Scan for the cell matching the given text and deliver its (X, Y) coordinate at center. 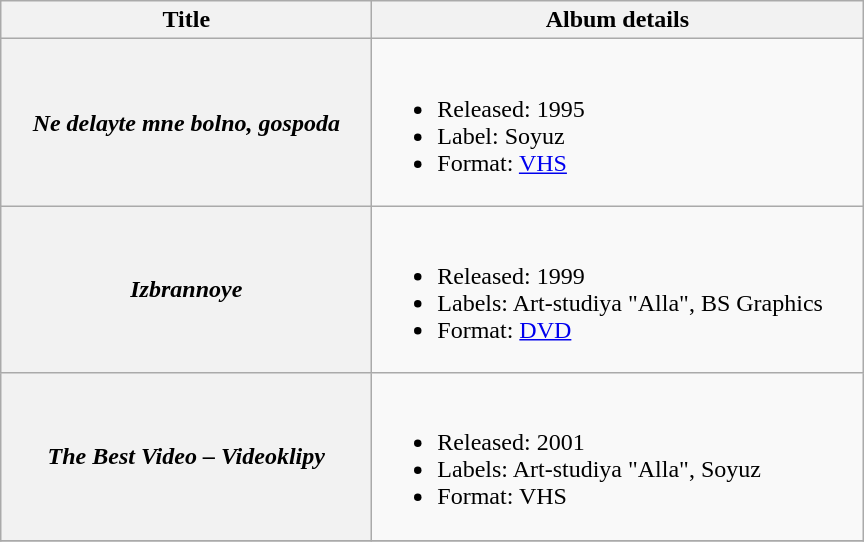
Ne delayte mne bolno, gospoda (186, 122)
Released: 1995Label: SoyuzFormat: VHS (618, 122)
Released: 1999Labels: Art-studiya "Alla", BS GraphicsFormat: DVD (618, 290)
Izbrannoye (186, 290)
Released: 2001Labels: Art-studiya "Alla", SoyuzFormat: VHS (618, 456)
Title (186, 20)
The Best Video – Videoklipy (186, 456)
Album details (618, 20)
